Locate the cell with the specified text and output its [x, y] center coordinate. 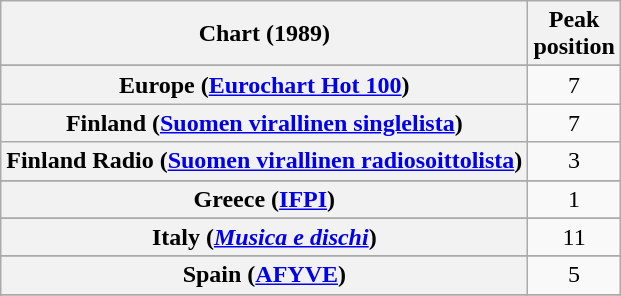
Finland (Suomen virallinen singlelista) [264, 123]
11 [574, 237]
Finland Radio (Suomen virallinen radiosoittolista) [264, 161]
Chart (1989) [264, 34]
Greece (IFPI) [264, 199]
1 [574, 199]
Europe (Eurochart Hot 100) [264, 85]
Spain (AFYVE) [264, 275]
Peakposition [574, 34]
3 [574, 161]
5 [574, 275]
Italy (Musica e dischi) [264, 237]
